Search for the cell housing the specified text and yield its [X, Y] center coordinate. 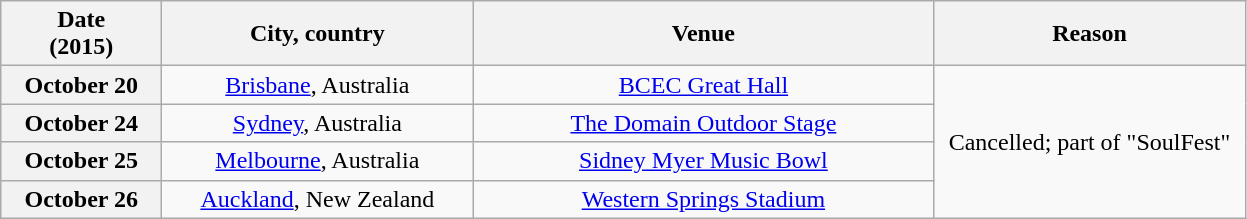
BCEC Great Hall [704, 85]
Sydney, Australia [318, 123]
October 25 [82, 161]
Cancelled; part of "SoulFest" [1090, 142]
The Domain Outdoor Stage [704, 123]
Reason [1090, 34]
Brisbane, Australia [318, 85]
Auckland, New Zealand [318, 199]
Western Springs Stadium [704, 199]
City, country [318, 34]
October 26 [82, 199]
October 20 [82, 85]
Date(2015) [82, 34]
Sidney Myer Music Bowl [704, 161]
Venue [704, 34]
Melbourne, Australia [318, 161]
October 24 [82, 123]
